Scan for the cell matching the given text and deliver its [X, Y] coordinate at center. 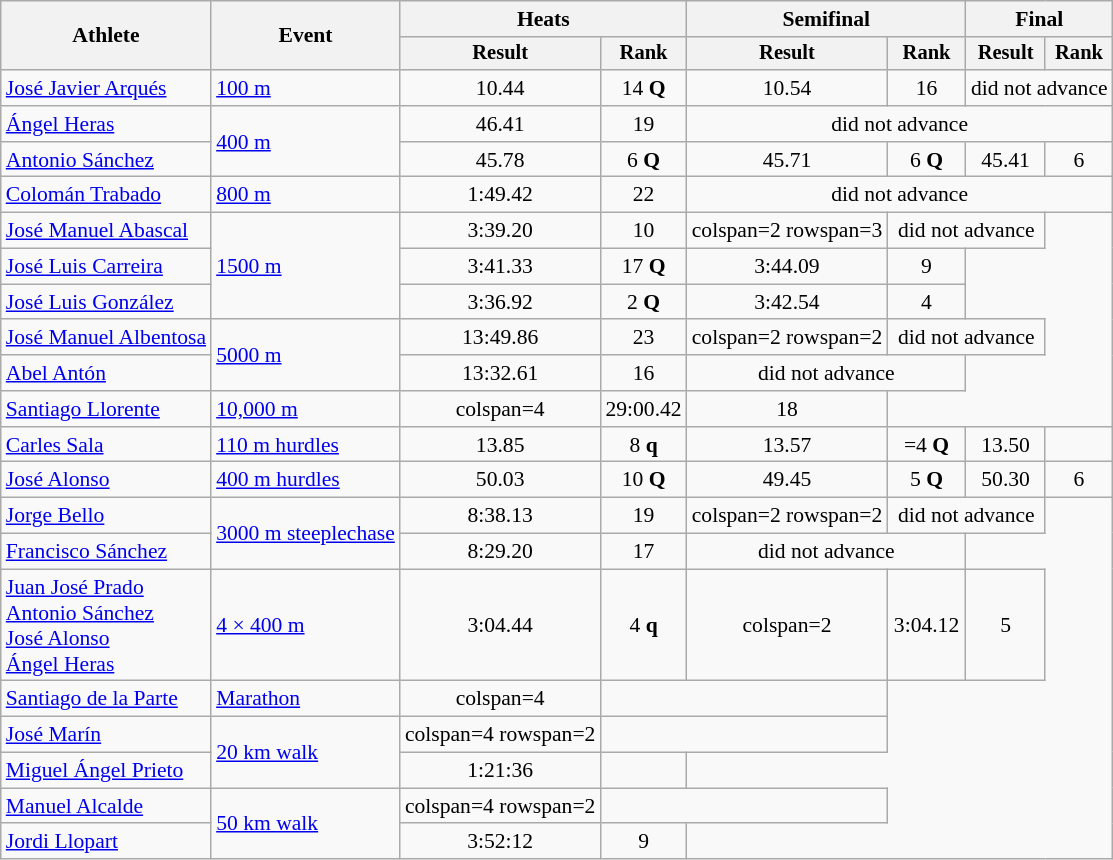
José Manuel Albentosa [106, 338]
49.45 [788, 480]
José Javier Arqués [106, 88]
10.54 [788, 88]
18 [788, 409]
Carles Sala [106, 445]
3:04.12 [926, 625]
Manuel Alcalde [106, 806]
400 m [306, 142]
Santiago Llorente [106, 409]
22 [643, 195]
4 [926, 302]
50 km walk [306, 824]
13.50 [1006, 445]
110 m hurdles [306, 445]
Miguel Ángel Prieto [106, 771]
1:21:36 [500, 771]
José Marín [106, 735]
400 m hurdles [306, 480]
3:39.20 [500, 231]
1500 m [306, 266]
13.85 [500, 445]
Semifinal [826, 19]
José Luis Carreira [106, 267]
17 [643, 552]
29:00.42 [643, 409]
Santiago de la Parte [106, 699]
Ángel Heras [106, 124]
23 [643, 338]
Athlete [106, 36]
Juan José PradoAntonio SánchezJosé AlonsoÁngel Heras [106, 625]
4 × 400 m [306, 625]
Jorge Bello [106, 516]
13:49.86 [500, 338]
Colomán Trabado [106, 195]
Final [1040, 19]
50.30 [1006, 480]
10 [643, 231]
8:38.13 [500, 516]
46.41 [500, 124]
17 Q [643, 267]
2 Q [643, 302]
20 km walk [306, 752]
3:44.09 [788, 267]
8:29.20 [500, 552]
3:04.44 [500, 625]
3:41.33 [500, 267]
10 Q [643, 480]
Jordi Llopart [106, 842]
50.03 [500, 480]
Abel Antón [106, 373]
100 m [306, 88]
3:52:12 [500, 842]
3:36.92 [500, 302]
1:49.42 [500, 195]
José Manuel Abascal [106, 231]
10.44 [500, 88]
8 q [643, 445]
10,000 m [306, 409]
5 Q [926, 480]
colspan=2 rowspan=3 [788, 231]
3:42.54 [788, 302]
45.78 [500, 160]
=4 Q [926, 445]
45.71 [788, 160]
4 q [643, 625]
800 m [306, 195]
3000 m steeplechase [306, 534]
José Luis González [106, 302]
13.57 [788, 445]
5000 m [306, 356]
Antonio Sánchez [106, 160]
13:32.61 [500, 373]
Event [306, 36]
45.41 [1006, 160]
Heats [544, 19]
5 [1006, 625]
colspan=2 [788, 625]
Francisco Sánchez [106, 552]
Marathon [306, 699]
14 Q [643, 88]
José Alonso [106, 480]
